For the text-containing cell, return its midpoint in [X, Y] coordinate format. 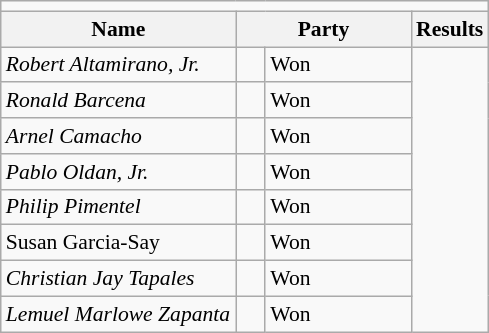
Ronald Barcena [118, 101]
Christian Jay Tapales [118, 279]
Robert Altamirano, Jr. [118, 65]
Lemuel Marlowe Zapanta [118, 314]
Name [118, 29]
Results [450, 29]
Susan Garcia-Say [118, 243]
Arnel Camacho [118, 136]
Party [324, 29]
Pablo Oldan, Jr. [118, 172]
Philip Pimentel [118, 207]
